Capture the cell that displays the provided text and extract its [x, y] central coordinate. 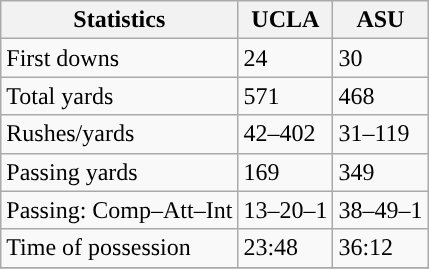
36:12 [380, 248]
23:48 [286, 248]
Passing: Comp–Att–Int [120, 210]
38–49–1 [380, 210]
Passing yards [120, 172]
Rushes/yards [120, 134]
24 [286, 58]
42–402 [286, 134]
468 [380, 96]
31–119 [380, 134]
Time of possession [120, 248]
Statistics [120, 20]
571 [286, 96]
ASU [380, 20]
First downs [120, 58]
349 [380, 172]
Total yards [120, 96]
169 [286, 172]
30 [380, 58]
13–20–1 [286, 210]
UCLA [286, 20]
